Return the [X, Y] coordinate for the center point of the cell that contains the specified text.  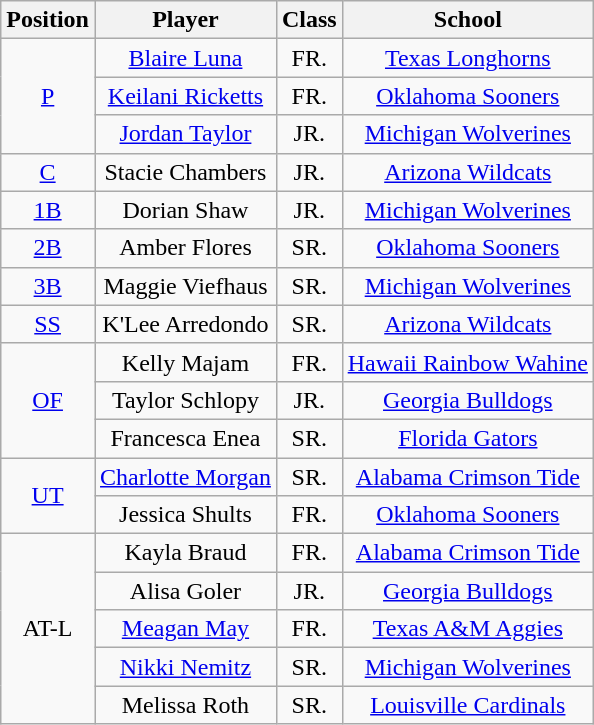
3B [48, 286]
Dorian Shaw [185, 210]
Kayla Braud [185, 553]
Keilani Ricketts [185, 96]
Texas A&M Aggies [468, 629]
OF [48, 400]
Position [48, 20]
Alisa Goler [185, 591]
Charlotte Morgan [185, 477]
C [48, 172]
Florida Gators [468, 438]
Texas Longhorns [468, 58]
Blaire Luna [185, 58]
Hawaii Rainbow Wahine [468, 362]
Stacie Chambers [185, 172]
Melissa Roth [185, 705]
P [48, 96]
Player [185, 20]
1B [48, 210]
Jordan Taylor [185, 134]
SS [48, 324]
Maggie Viefhaus [185, 286]
K'Lee Arredondo [185, 324]
Francesca Enea [185, 438]
Louisville Cardinals [468, 705]
Meagan May [185, 629]
Nikki Nemitz [185, 667]
Amber Flores [185, 248]
Class [309, 20]
Jessica Shults [185, 515]
2B [48, 248]
Kelly Majam [185, 362]
AT-L [48, 629]
School [468, 20]
Taylor Schlopy [185, 400]
UT [48, 496]
